Determine the (X, Y) coordinate at the center of the cell enclosing the given text.  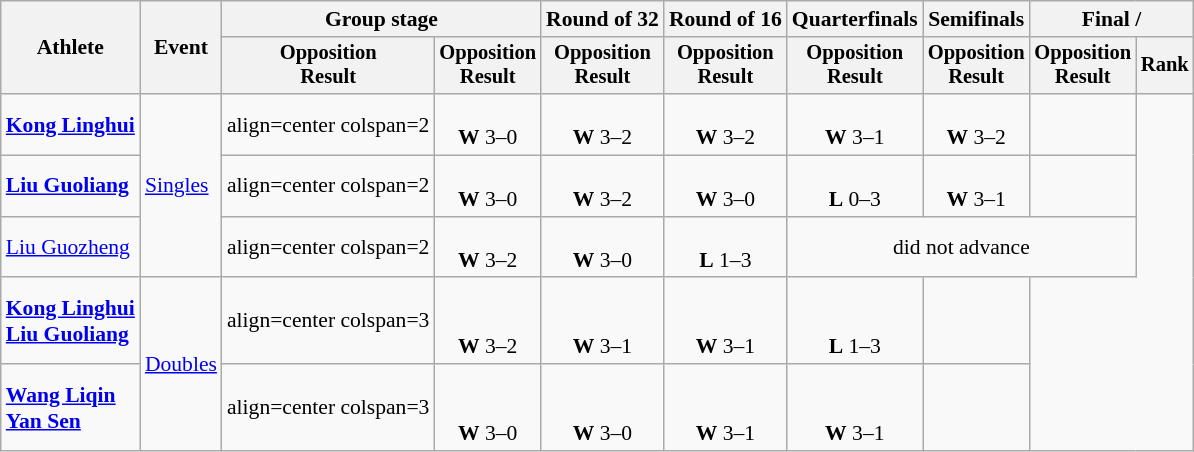
Doubles (181, 364)
Semifinals (976, 19)
Group stage (382, 19)
Quarterfinals (855, 19)
Event (181, 48)
Athlete (70, 48)
Round of 16 (726, 19)
did not advance (962, 248)
Rank (1165, 66)
Kong Linghui Liu Guoliang (70, 322)
Kong Linghui (70, 124)
Liu Guozheng (70, 248)
Round of 32 (602, 19)
Singles (181, 186)
L 0–3 (855, 186)
Wang Liqin Yan Sen (70, 408)
Liu Guoliang (70, 186)
Final / (1111, 19)
